Scan for the cell matching the given text and deliver its (x, y) coordinate at center. 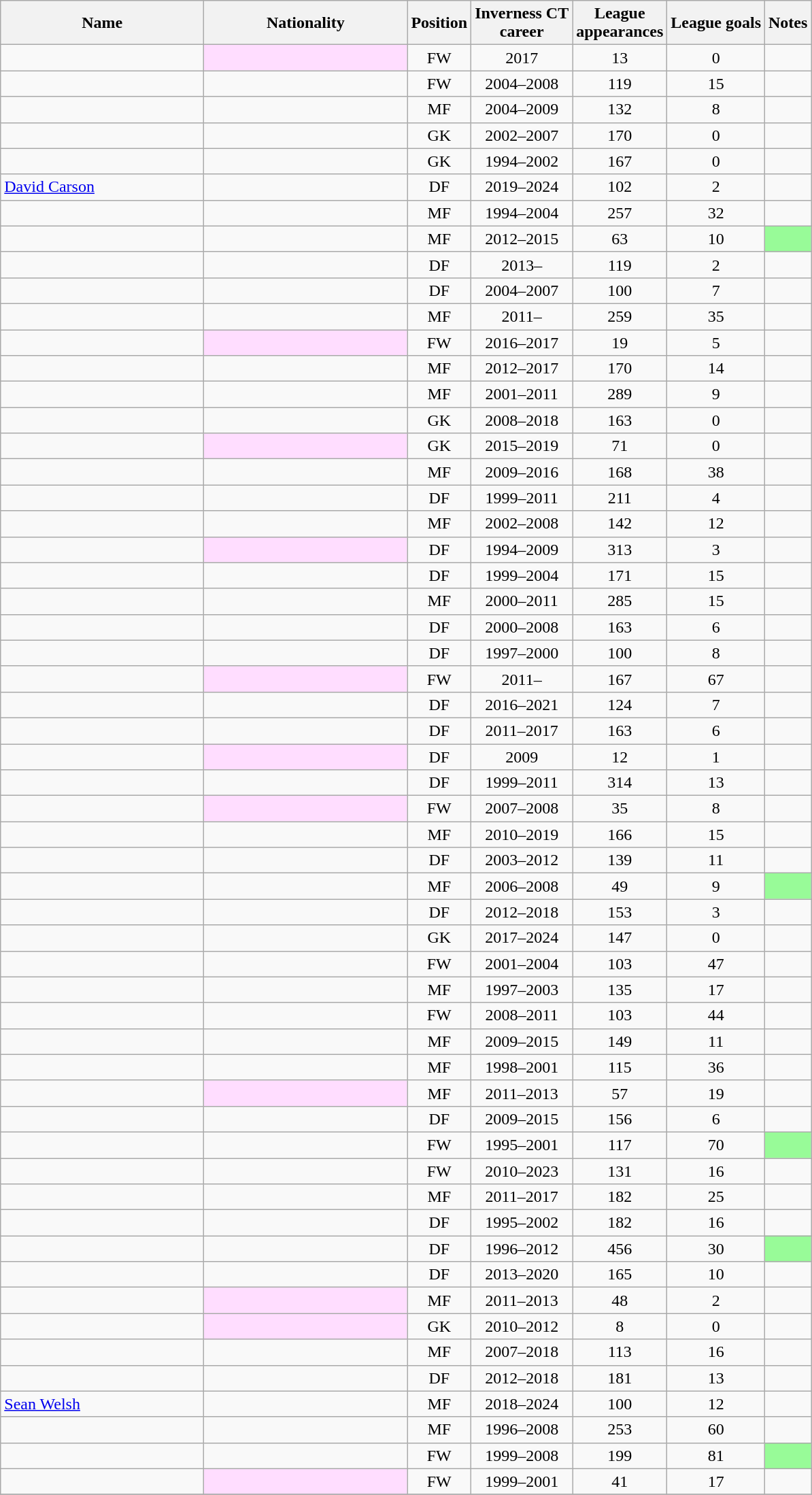
1994–2009 (522, 550)
60 (716, 1430)
63 (620, 239)
30 (716, 1249)
36 (716, 1067)
1999–2001 (522, 1481)
Nationality (306, 23)
156 (620, 1119)
2000–2008 (522, 627)
149 (620, 1041)
1995–2002 (522, 1223)
456 (620, 1249)
285 (620, 601)
199 (620, 1456)
League goals (716, 23)
171 (620, 575)
2015–2019 (522, 446)
71 (620, 446)
2004–2009 (522, 110)
165 (620, 1275)
2001–2004 (522, 964)
47 (716, 964)
2013– (522, 265)
1999–2008 (522, 1456)
5 (716, 342)
2002–2007 (522, 135)
1 (716, 757)
1996–2012 (522, 1249)
166 (620, 835)
2016–2017 (522, 342)
Inverness CT career (522, 23)
1996–2008 (522, 1430)
2017 (522, 58)
2017–2024 (522, 938)
David Carson (102, 187)
147 (620, 938)
115 (620, 1067)
2008–2018 (522, 420)
2019–2024 (522, 187)
2013–2020 (522, 1275)
2010–2012 (522, 1326)
4 (716, 498)
2012–2015 (522, 239)
League appearances (620, 23)
253 (620, 1430)
113 (620, 1352)
Position (439, 23)
2009–2016 (522, 472)
102 (620, 187)
124 (620, 705)
2009 (522, 757)
2008–2011 (522, 1015)
1994–2002 (522, 161)
1994–2004 (522, 213)
2007–2008 (522, 809)
181 (620, 1378)
70 (716, 1145)
142 (620, 524)
2000–2011 (522, 601)
41 (620, 1481)
2018–2024 (522, 1404)
2004–2007 (522, 290)
289 (620, 394)
1999–2004 (522, 575)
257 (620, 213)
25 (716, 1197)
48 (620, 1300)
1998–2001 (522, 1067)
2004–2008 (522, 84)
57 (620, 1093)
2016–2021 (522, 705)
49 (620, 886)
67 (716, 679)
2010–2019 (522, 835)
1997–2000 (522, 653)
259 (620, 316)
2007–2018 (522, 1352)
117 (620, 1145)
32 (716, 213)
2006–2008 (522, 886)
2012–2017 (522, 369)
132 (620, 110)
153 (620, 912)
81 (716, 1456)
2001–2011 (522, 394)
44 (716, 1015)
2003–2012 (522, 860)
2010–2023 (522, 1171)
38 (716, 472)
131 (620, 1171)
1997–2003 (522, 990)
2002–2008 (522, 524)
135 (620, 990)
211 (620, 498)
1995–2001 (522, 1145)
Name (102, 23)
139 (620, 860)
168 (620, 472)
Sean Welsh (102, 1404)
314 (620, 783)
Notes (788, 23)
14 (716, 369)
313 (620, 550)
